Output the (x, y) coordinate of the center of the cell containing the given text.  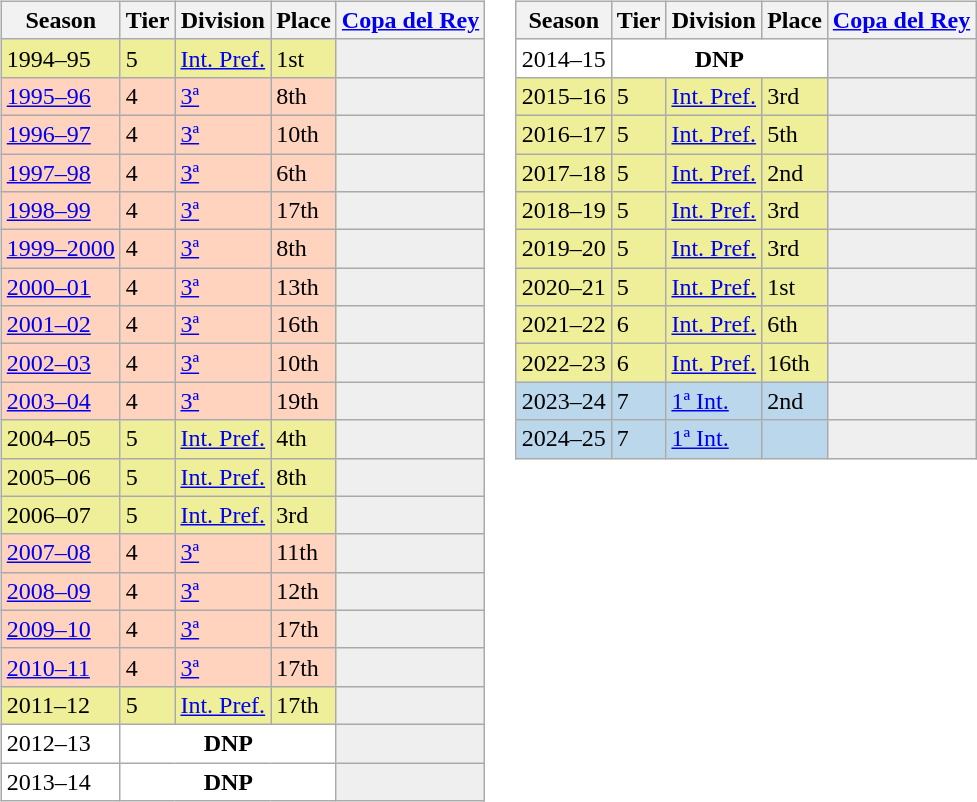
2000–01 (60, 287)
2021–22 (564, 325)
2006–07 (60, 515)
2014–15 (564, 58)
2007–08 (60, 553)
2017–18 (564, 173)
2011–12 (60, 705)
2016–17 (564, 134)
19th (304, 401)
1994–95 (60, 58)
1999–2000 (60, 249)
2015–16 (564, 96)
2023–24 (564, 401)
2003–04 (60, 401)
2002–03 (60, 363)
2019–20 (564, 249)
13th (304, 287)
2005–06 (60, 477)
1996–97 (60, 134)
2009–10 (60, 629)
2020–21 (564, 287)
1998–99 (60, 211)
1997–98 (60, 173)
2024–25 (564, 439)
2012–13 (60, 743)
2013–14 (60, 781)
11th (304, 553)
2010–11 (60, 667)
2001–02 (60, 325)
4th (304, 439)
2004–05 (60, 439)
2018–19 (564, 211)
2008–09 (60, 591)
2022–23 (564, 363)
1995–96 (60, 96)
5th (795, 134)
12th (304, 591)
